Find where the given text appears and provide that cell's center as [X, Y] coordinate. 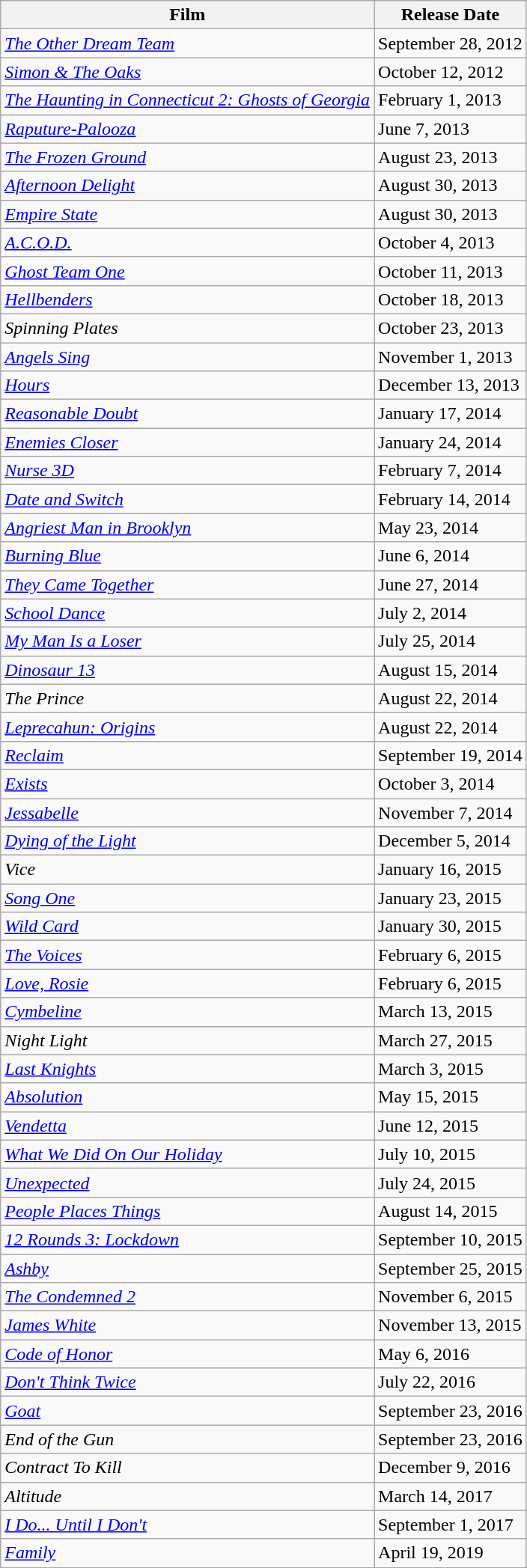
July 22, 2016 [451, 1382]
October 3, 2014 [451, 784]
Afternoon Delight [187, 186]
November 1, 2013 [451, 357]
October 23, 2013 [451, 328]
February 14, 2014 [451, 499]
September 10, 2015 [451, 1239]
I Do... Until I Don't [187, 1525]
Song One [187, 898]
Empire State [187, 214]
Release Date [451, 15]
Date and Switch [187, 499]
April 19, 2019 [451, 1553]
Last Knights [187, 1069]
Code of Honor [187, 1354]
March 3, 2015 [451, 1069]
The Voices [187, 955]
Ghost Team One [187, 271]
May 23, 2014 [451, 528]
March 27, 2015 [451, 1040]
Cymbeline [187, 1012]
Leprecahun: Origins [187, 727]
October 18, 2013 [451, 299]
November 7, 2014 [451, 812]
Vice [187, 870]
Reasonable Doubt [187, 414]
Wild Card [187, 927]
Angels Sing [187, 357]
January 24, 2014 [451, 442]
Unexpected [187, 1183]
August 23, 2013 [451, 157]
January 16, 2015 [451, 870]
July 24, 2015 [451, 1183]
The Prince [187, 698]
January 23, 2015 [451, 898]
December 13, 2013 [451, 385]
February 7, 2014 [451, 471]
Reclaim [187, 755]
January 30, 2015 [451, 927]
December 9, 2016 [451, 1468]
Dinosaur 13 [187, 670]
Vendetta [187, 1126]
August 14, 2015 [451, 1211]
November 6, 2015 [451, 1297]
Jessabelle [187, 812]
The Frozen Ground [187, 157]
My Man Is a Loser [187, 641]
Altitude [187, 1496]
The Haunting in Connecticut 2: Ghosts of Georgia [187, 100]
September 1, 2017 [451, 1525]
Night Light [187, 1040]
July 25, 2014 [451, 641]
Nurse 3D [187, 471]
What We Did On Our Holiday [187, 1154]
Film [187, 15]
James White [187, 1326]
January 17, 2014 [451, 414]
Contract To Kill [187, 1468]
The Condemned 2 [187, 1297]
Love, Rosie [187, 983]
October 11, 2013 [451, 271]
August 15, 2014 [451, 670]
12 Rounds 3: Lockdown [187, 1239]
June 27, 2014 [451, 585]
Exists [187, 784]
May 6, 2016 [451, 1354]
September 25, 2015 [451, 1269]
October 4, 2013 [451, 242]
Angriest Man in Brooklyn [187, 528]
Dying of the Light [187, 841]
May 15, 2015 [451, 1097]
October 12, 2012 [451, 72]
September 28, 2012 [451, 43]
People Places Things [187, 1211]
End of the Gun [187, 1439]
July 2, 2014 [451, 613]
Hours [187, 385]
Hellbenders [187, 299]
Spinning Plates [187, 328]
Simon & The Oaks [187, 72]
A.C.O.D. [187, 242]
February 1, 2013 [451, 100]
Burning Blue [187, 556]
Enemies Closer [187, 442]
School Dance [187, 613]
March 14, 2017 [451, 1496]
November 13, 2015 [451, 1326]
Absolution [187, 1097]
June 6, 2014 [451, 556]
September 19, 2014 [451, 755]
March 13, 2015 [451, 1012]
The Other Dream Team [187, 43]
December 5, 2014 [451, 841]
Goat [187, 1411]
June 7, 2013 [451, 129]
Don't Think Twice [187, 1382]
July 10, 2015 [451, 1154]
June 12, 2015 [451, 1126]
Ashby [187, 1269]
Family [187, 1553]
They Came Together [187, 585]
Raputure-Palooza [187, 129]
